From the cell containing the given text, extract its center point as [x, y] coordinate. 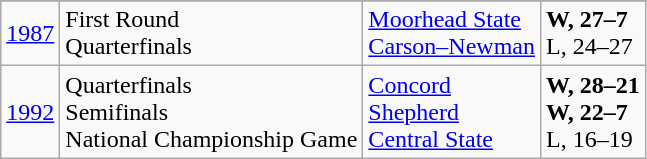
W, 28–21W, 22–7L, 16–19 [594, 112]
QuarterfinalsSemifinalsNational Championship Game [212, 112]
1987 [30, 34]
Moorhead StateCarson–Newman [452, 34]
W, 27–7L, 24–27 [594, 34]
ConcordShepherdCentral State [452, 112]
1992 [30, 112]
First RoundQuarterfinals [212, 34]
